Provide the [x, y] coordinate of the cell's center where the given text is located.  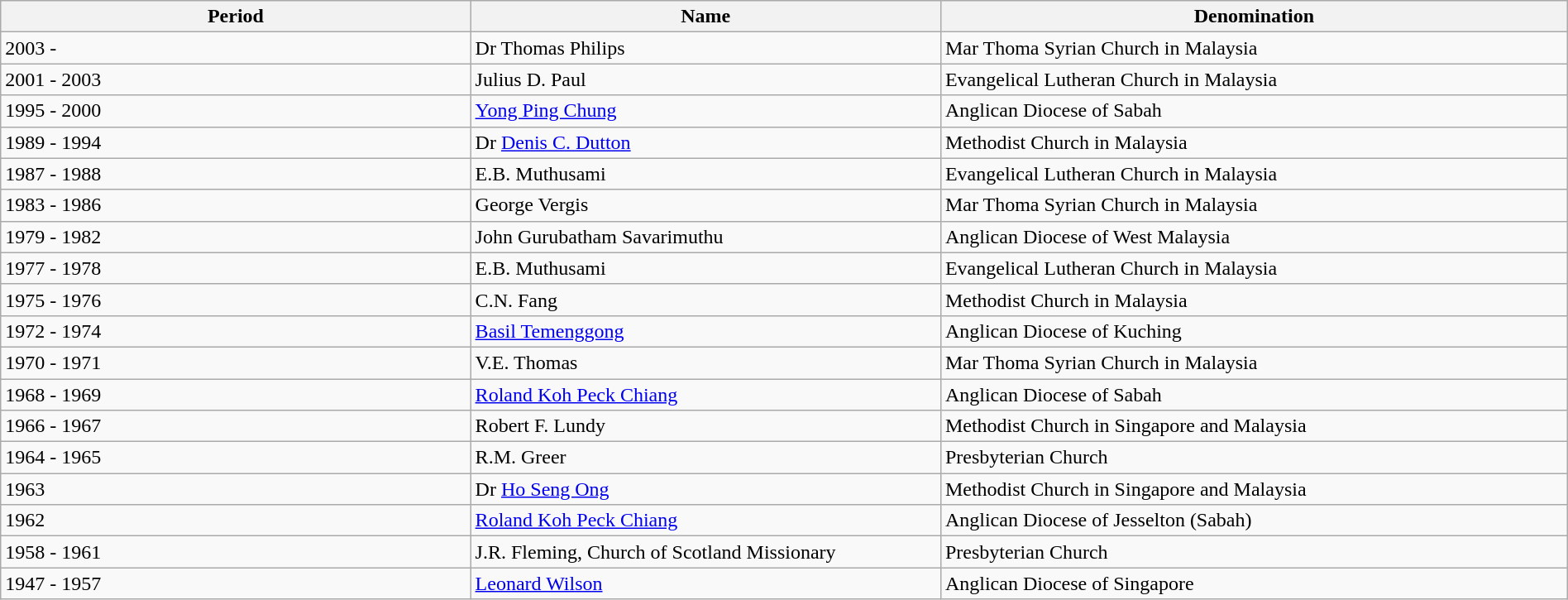
Period [236, 17]
1975 - 1976 [236, 300]
1979 - 1982 [236, 237]
Dr Denis C. Dutton [705, 142]
1989 - 1994 [236, 142]
1968 - 1969 [236, 395]
Anglican Diocese of Jesselton (Sabah) [1254, 521]
1958 - 1961 [236, 552]
1947 - 1957 [236, 583]
Yong Ping Chung [705, 111]
1983 - 1986 [236, 205]
Robert F. Lundy [705, 426]
2003 - [236, 48]
1972 - 1974 [236, 331]
Name [705, 17]
1970 - 1971 [236, 362]
J.R. Fleming, Church of Scotland Missionary [705, 552]
1963 [236, 489]
George Vergis [705, 205]
Julius D. Paul [705, 79]
C.N. Fang [705, 300]
Anglican Diocese of Kuching [1254, 331]
Basil Temenggong [705, 331]
1977 - 1978 [236, 268]
John Gurubatham Savarimuthu [705, 237]
1987 - 1988 [236, 174]
Anglican Diocese of Singapore [1254, 583]
1964 - 1965 [236, 458]
Dr Ho Seng Ong [705, 489]
V.E. Thomas [705, 362]
2001 - 2003 [236, 79]
1966 - 1967 [236, 426]
R.M. Greer [705, 458]
Dr Thomas Philips [705, 48]
1962 [236, 521]
1995 - 2000 [236, 111]
Leonard Wilson [705, 583]
Denomination [1254, 17]
Anglican Diocese of West Malaysia [1254, 237]
